Search for the cell housing the specified text and yield its (x, y) center coordinate. 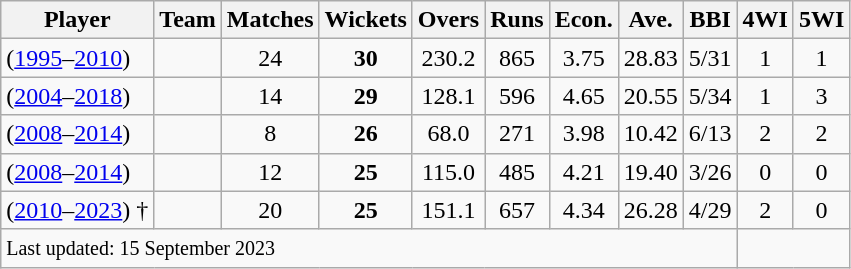
Wickets (366, 20)
24 (270, 58)
BBI (710, 20)
(1995–2010) (78, 58)
10.42 (650, 134)
3/26 (710, 172)
Econ. (584, 20)
5/34 (710, 96)
68.0 (448, 134)
230.2 (448, 58)
151.1 (448, 210)
8 (270, 134)
Team (188, 20)
Matches (270, 20)
Runs (517, 20)
4WI (765, 20)
865 (517, 58)
4.34 (584, 210)
4/29 (710, 210)
4.65 (584, 96)
20 (270, 210)
485 (517, 172)
12 (270, 172)
657 (517, 210)
3.75 (584, 58)
26 (366, 134)
Last updated: 15 September 2023 (369, 248)
128.1 (448, 96)
19.40 (650, 172)
596 (517, 96)
30 (366, 58)
Player (78, 20)
29 (366, 96)
20.55 (650, 96)
6/13 (710, 134)
115.0 (448, 172)
Ave. (650, 20)
Overs (448, 20)
5/31 (710, 58)
(2004–2018) (78, 96)
28.83 (650, 58)
3.98 (584, 134)
5WI (821, 20)
4.21 (584, 172)
14 (270, 96)
3 (821, 96)
271 (517, 134)
(2010–2023) † (78, 210)
26.28 (650, 210)
